Provide the [x, y] coordinate of the cell's center where the given text is located.  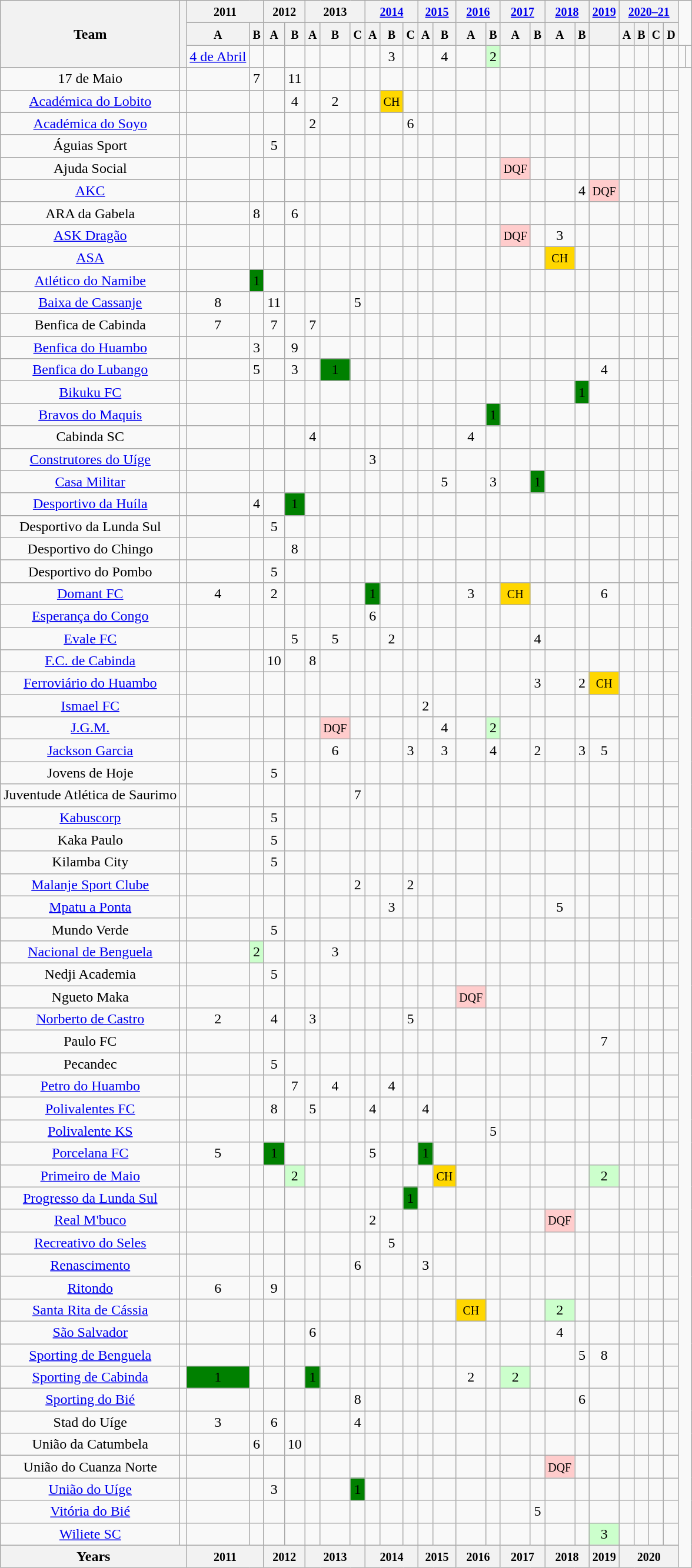
Paulo FC [91, 1042]
Malanje Sport Clube [91, 885]
Águias Sport [91, 146]
ASA [91, 258]
Domant FC [91, 593]
Ritondo [91, 1287]
União do Cuanza Norte [91, 1467]
Evale FC [91, 638]
2020–21 [648, 12]
Sporting do Bié [91, 1400]
Vitória do Bié [91, 1512]
Porcelana FC [91, 1153]
Polivalentes FC [91, 1109]
Benfica do Lubango [91, 370]
D [671, 34]
Casa Militar [91, 482]
São Salvador [91, 1332]
Desportivo do Chingo [91, 549]
Mundo Verde [91, 929]
União da Catumbela [91, 1444]
Sporting de Cabinda [91, 1377]
Real M'buco [91, 1220]
Mpatu a Ponta [91, 907]
Kabuscorp [91, 818]
Wiliete SC [91, 1534]
Kilamba City [91, 862]
Ngueto Maka [91, 997]
Jovens de Hoje [91, 773]
Nacional de Benguela [91, 952]
J.G.M. [91, 728]
ASK Dragão [91, 235]
Académica do Soyo [91, 124]
ARA da Gabela [91, 213]
Progresso da Lunda Sul [91, 1198]
Polivalente KS [91, 1131]
AKC [91, 191]
Years [94, 1556]
Primeiro de Maio [91, 1176]
Ismael FC [91, 706]
Cabinda SC [91, 437]
Jackson Garcia [91, 750]
Desportivo do Pombo [91, 571]
Sporting de Benguela [91, 1355]
Construtores do Uíge [91, 459]
Desportivo da Lunda Sul [91, 526]
Kaka Paulo [91, 840]
Académica do Lobito [91, 101]
Stad do Uíge [91, 1422]
Atlético do Namibe [91, 281]
Juventude Atlética de Saurimo [91, 795]
F.C. de Cabinda [91, 661]
2020 [648, 1556]
Benfica de Cabinda [91, 325]
Bravos do Maquis [91, 415]
Santa Rita de Cássia [91, 1310]
Ferroviário do Huambo [91, 683]
Esperança do Congo [91, 616]
Baixa de Cassanje [91, 303]
Norberto de Castro [91, 1019]
Benfica do Huambo [91, 348]
Bikuku FC [91, 392]
Pecandec [91, 1064]
Petro do Huambo [91, 1086]
Ajuda Social [91, 168]
Nedji Academia [91, 974]
Desportivo da Huíla [91, 504]
17 de Maio [91, 79]
Recreativo do Seles [91, 1243]
Team [91, 34]
União do Uíge [91, 1489]
4 de Abril [218, 56]
Renascimento [91, 1265]
